Scan for the cell matching the given text and deliver its [X, Y] coordinate at center. 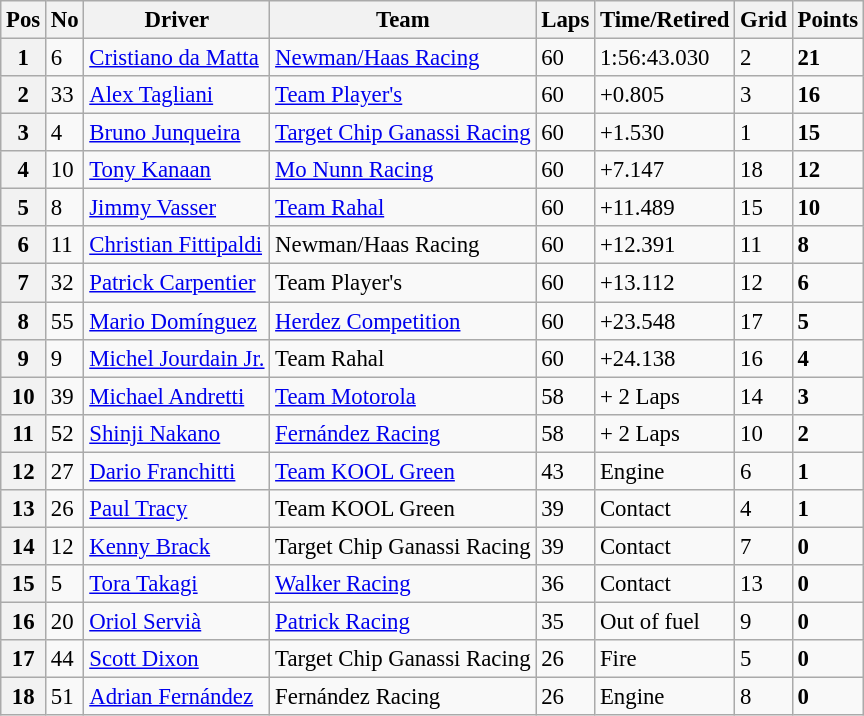
Laps [566, 20]
+23.548 [665, 321]
Michael Andretti [177, 396]
Mo Nunn Racing [403, 170]
Scott Dixon [177, 659]
43 [566, 471]
Tony Kanaan [177, 170]
+12.391 [665, 245]
Cristiano da Matta [177, 58]
52 [65, 433]
21 [828, 58]
32 [65, 283]
Out of fuel [665, 621]
33 [65, 95]
+7.147 [665, 170]
44 [65, 659]
20 [65, 621]
Alex Tagliani [177, 95]
Grid [764, 20]
Herdez Competition [403, 321]
Pos [24, 20]
Walker Racing [403, 584]
Kenny Brack [177, 546]
35 [566, 621]
36 [566, 584]
Team [403, 20]
+11.489 [665, 208]
Points [828, 20]
Shinji Nakano [177, 433]
Time/Retired [665, 20]
Oriol Servià [177, 621]
1:56:43.030 [665, 58]
+1.530 [665, 133]
Fire [665, 659]
51 [65, 697]
Paul Tracy [177, 509]
Bruno Junqueira [177, 133]
Patrick Racing [403, 621]
Dario Franchitti [177, 471]
27 [65, 471]
Christian Fittipaldi [177, 245]
+0.805 [665, 95]
Michel Jourdain Jr. [177, 358]
Driver [177, 20]
Team Motorola [403, 396]
Jimmy Vasser [177, 208]
No [65, 20]
+24.138 [665, 358]
Adrian Fernández [177, 697]
Patrick Carpentier [177, 283]
Tora Takagi [177, 584]
55 [65, 321]
+13.112 [665, 283]
Mario Domínguez [177, 321]
